Locate the cell with the specified text and output its [X, Y] center coordinate. 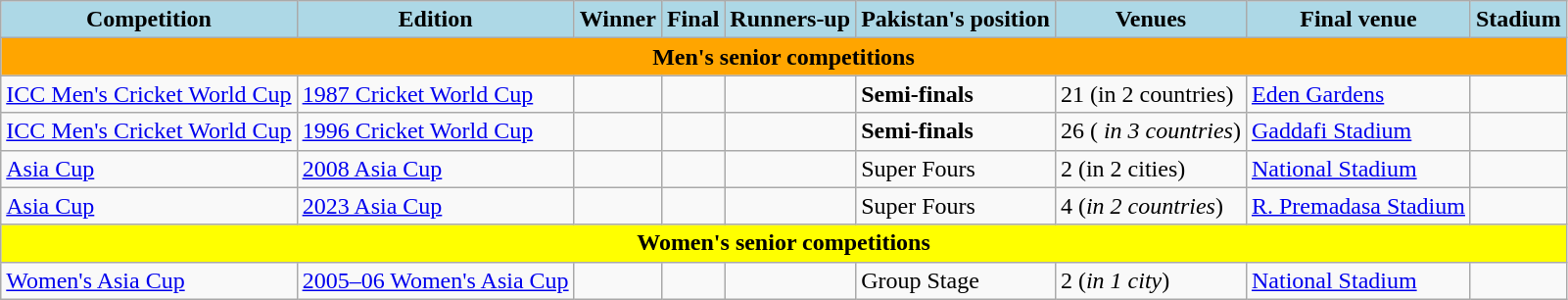
Stadium [1518, 20]
Women's senior competitions [784, 243]
Gaddafi Stadium [1357, 131]
Final [692, 20]
1996 Cricket World Cup [435, 131]
Eden Gardens [1357, 94]
26 ( in 3 countries) [1150, 131]
2023 Asia Cup [435, 206]
Women's Asia Cup [149, 280]
2 (in 2 cities) [1150, 169]
2008 Asia Cup [435, 169]
R. Premadasa Stadium [1357, 206]
2005–06 Women's Asia Cup [435, 280]
Final venue [1357, 20]
1987 Cricket World Cup [435, 94]
Group Stage [956, 280]
Men's senior competitions [784, 57]
Pakistan's position [956, 20]
21 (in 2 countries) [1150, 94]
Runners-up [790, 20]
Edition [435, 20]
4 (in 2 countries) [1150, 206]
Competition [149, 20]
Venues [1150, 20]
Winner [617, 20]
2 (in 1 city) [1150, 280]
